Find where the given text appears and provide that cell's center as [X, Y] coordinate. 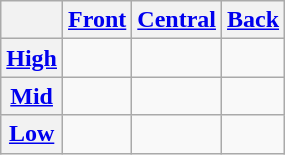
Mid [32, 96]
Back [254, 20]
High [32, 58]
Front [98, 20]
Low [32, 134]
Central [177, 20]
